Locate the cell with the specified text and output its (X, Y) center coordinate. 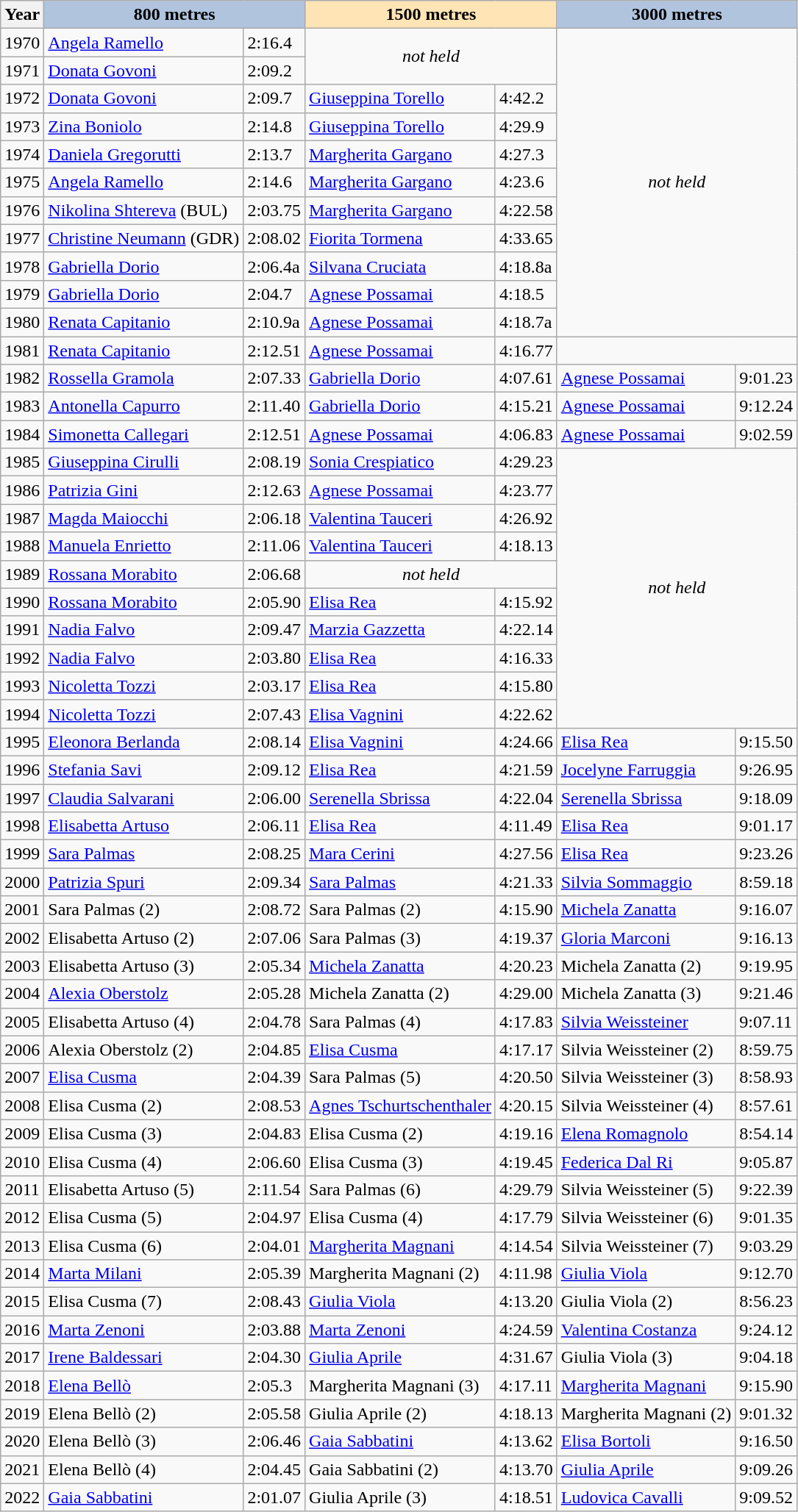
Silvia Weissteiner (3) (646, 1078)
2:05.90 (274, 602)
Elisabetta Artuso (2) (144, 938)
9:01.23 (766, 379)
Margherita Magnani (3) (400, 1386)
Elisabetta Artuso (5) (144, 1189)
1992 (22, 658)
Silvia Weissteiner (2) (646, 1050)
1975 (22, 182)
Eleonora Berlanda (144, 742)
2:11.06 (274, 546)
2:08.25 (274, 854)
Valentina Costanza (646, 1330)
4:15.80 (526, 686)
9:15.50 (766, 742)
4:22.14 (526, 630)
2:09.2 (274, 71)
Christine Neumann (GDR) (144, 238)
2:03.88 (274, 1330)
9:16.13 (766, 938)
Elena Romagnolo (646, 1133)
Agnes Tschurtschenthaler (400, 1106)
Marta Milani (144, 1274)
4:11.49 (526, 826)
Elisa Cusma (7) (144, 1302)
1990 (22, 602)
9:01.32 (766, 1414)
Sara Palmas (4) (400, 1022)
2:04.83 (274, 1133)
2014 (22, 1274)
2001 (22, 910)
2:03.80 (274, 658)
4:29.23 (526, 462)
1995 (22, 742)
4:27.56 (526, 854)
1984 (22, 434)
Sara Palmas (3) (400, 938)
1997 (22, 798)
9:07.11 (766, 1022)
Patrizia Spuri (144, 882)
4:15.92 (526, 602)
1970 (22, 43)
2015 (22, 1302)
4:16.77 (526, 351)
Alexia Oberstolz (144, 994)
Fiorita Tormena (400, 238)
2:04.45 (274, 1469)
2007 (22, 1078)
2:06.46 (274, 1441)
1982 (22, 379)
4:15.21 (526, 406)
2010 (22, 1161)
2:06.18 (274, 518)
9:05.87 (766, 1161)
1981 (22, 351)
1978 (22, 266)
9:16.07 (766, 910)
1985 (22, 462)
2011 (22, 1189)
2:08.53 (274, 1106)
Year (22, 15)
9:09.52 (766, 1497)
2:04.01 (274, 1246)
2:08.72 (274, 910)
4:29.9 (526, 126)
9:16.50 (766, 1441)
9:19.95 (766, 966)
4:21.59 (526, 770)
2:10.9a (274, 322)
4:29.79 (526, 1189)
9:12.24 (766, 406)
2:12.63 (274, 490)
2:06.68 (274, 574)
9:22.39 (766, 1189)
2:04.85 (274, 1050)
Elisa Cusma (6) (144, 1246)
Silvia Sommaggio (646, 882)
4:17.83 (526, 1022)
Sonia Crespiatico (400, 462)
8:56.23 (766, 1302)
4:06.83 (526, 434)
2006 (22, 1050)
Claudia Salvarani (144, 798)
1993 (22, 686)
4:23.77 (526, 490)
3000 metres (677, 15)
2:03.75 (274, 210)
Silvia Weissteiner (6) (646, 1217)
Giulia Viola (3) (646, 1358)
2:04.39 (274, 1078)
8:59.75 (766, 1050)
4:26.92 (526, 518)
2:09.34 (274, 882)
2:11.40 (274, 406)
2022 (22, 1497)
2003 (22, 966)
Ludovica Cavalli (646, 1497)
2:04.30 (274, 1358)
4:13.62 (526, 1441)
1983 (22, 406)
2:08.02 (274, 238)
2:06.4a (274, 266)
9:01.35 (766, 1217)
4:13.20 (526, 1302)
2:08.14 (274, 742)
2:05.34 (274, 966)
9:18.09 (766, 798)
4:20.23 (526, 966)
2004 (22, 994)
9:24.12 (766, 1330)
2:09.12 (274, 770)
Elisa Cusma (5) (144, 1217)
4:17.11 (526, 1386)
Rossella Gramola (144, 379)
1987 (22, 518)
2:05.3 (274, 1386)
4:16.33 (526, 658)
9:23.26 (766, 854)
Silvana Cruciata (400, 266)
Zina Boniolo (144, 126)
9:12.70 (766, 1274)
4:24.59 (526, 1330)
Giulia Aprile (2) (400, 1414)
2013 (22, 1246)
4:18.5 (526, 294)
Elisabetta Artuso (3) (144, 966)
4:11.98 (526, 1274)
8:54.14 (766, 1133)
Simonetta Callegari (144, 434)
4:13.70 (526, 1469)
Elisabetta Artuso (4) (144, 1022)
1999 (22, 854)
2:06.00 (274, 798)
Elisa Bortoli (646, 1441)
2:05.28 (274, 994)
1986 (22, 490)
2:03.17 (274, 686)
Manuela Enrietto (144, 546)
9:03.29 (766, 1246)
1998 (22, 826)
Patrizia Gini (144, 490)
4:23.6 (526, 182)
1974 (22, 154)
2020 (22, 1441)
Antonella Capurro (144, 406)
1972 (22, 98)
4:24.66 (526, 742)
4:33.65 (526, 238)
1971 (22, 71)
1991 (22, 630)
Elena Bellò (4) (144, 1469)
1980 (22, 322)
Irene Baldessari (144, 1358)
2016 (22, 1330)
8:57.61 (766, 1106)
4:29.00 (526, 994)
9:21.46 (766, 994)
Magda Maiocchi (144, 518)
Michela Zanatta (3) (646, 994)
2000 (22, 882)
2:05.39 (274, 1274)
2:13.7 (274, 154)
1994 (22, 714)
2:08.43 (274, 1302)
2021 (22, 1469)
Marzia Gazzetta (400, 630)
Daniela Gregorutti (144, 154)
2:07.33 (274, 379)
8:59.18 (766, 882)
4:22.04 (526, 798)
2:06.11 (274, 826)
Giulia Viola (2) (646, 1302)
Sara Palmas (5) (400, 1078)
1988 (22, 546)
Giuseppina Cirulli (144, 462)
9:01.17 (766, 826)
4:19.16 (526, 1133)
2:09.47 (274, 630)
9:26.95 (766, 770)
4:21.33 (526, 882)
4:18.8a (526, 266)
Stefania Savi (144, 770)
4:19.45 (526, 1161)
2005 (22, 1022)
2:14.8 (274, 126)
2:07.43 (274, 714)
1996 (22, 770)
4:27.3 (526, 154)
1500 metres (431, 15)
1989 (22, 574)
2:04.7 (274, 294)
4:15.90 (526, 910)
Gaia Sabbatini (2) (400, 1469)
Jocelyne Farruggia (646, 770)
2017 (22, 1358)
2018 (22, 1386)
Giulia Aprile (3) (400, 1497)
2:06.60 (274, 1161)
2002 (22, 938)
Sara Palmas (6) (400, 1189)
Elena Bellò (2) (144, 1414)
Elena Bellò (3) (144, 1441)
Silvia Weissteiner (5) (646, 1189)
4:20.50 (526, 1078)
1977 (22, 238)
2:08.19 (274, 462)
4:17.17 (526, 1050)
2:04.97 (274, 1217)
Silvia Weissteiner (646, 1022)
2008 (22, 1106)
2012 (22, 1217)
1979 (22, 294)
9:04.18 (766, 1358)
2:05.58 (274, 1414)
Federica Dal Ri (646, 1161)
4:14.54 (526, 1246)
800 metres (175, 15)
Alexia Oberstolz (2) (144, 1050)
2:16.4 (274, 43)
9:09.26 (766, 1469)
9:02.59 (766, 434)
Silvia Weissteiner (7) (646, 1246)
2009 (22, 1133)
4:19.37 (526, 938)
9:15.90 (766, 1386)
1973 (22, 126)
Gloria Marconi (646, 938)
4:22.62 (526, 714)
Elena Bellò (144, 1386)
2:01.07 (274, 1497)
2019 (22, 1414)
8:58.93 (766, 1078)
Elisabetta Artuso (144, 826)
2:09.7 (274, 98)
4:20.15 (526, 1106)
2:14.6 (274, 182)
4:07.61 (526, 379)
4:31.67 (526, 1358)
2:11.54 (274, 1189)
2:04.78 (274, 1022)
4:18.7a (526, 322)
Mara Cerini (400, 854)
4:22.58 (526, 210)
Nikolina Shtereva (BUL) (144, 210)
1976 (22, 210)
2:07.06 (274, 938)
Silvia Weissteiner (4) (646, 1106)
4:42.2 (526, 98)
4:17.79 (526, 1217)
4:18.51 (526, 1497)
